Determine the [X, Y] coordinate at the center of the cell enclosing the given text.  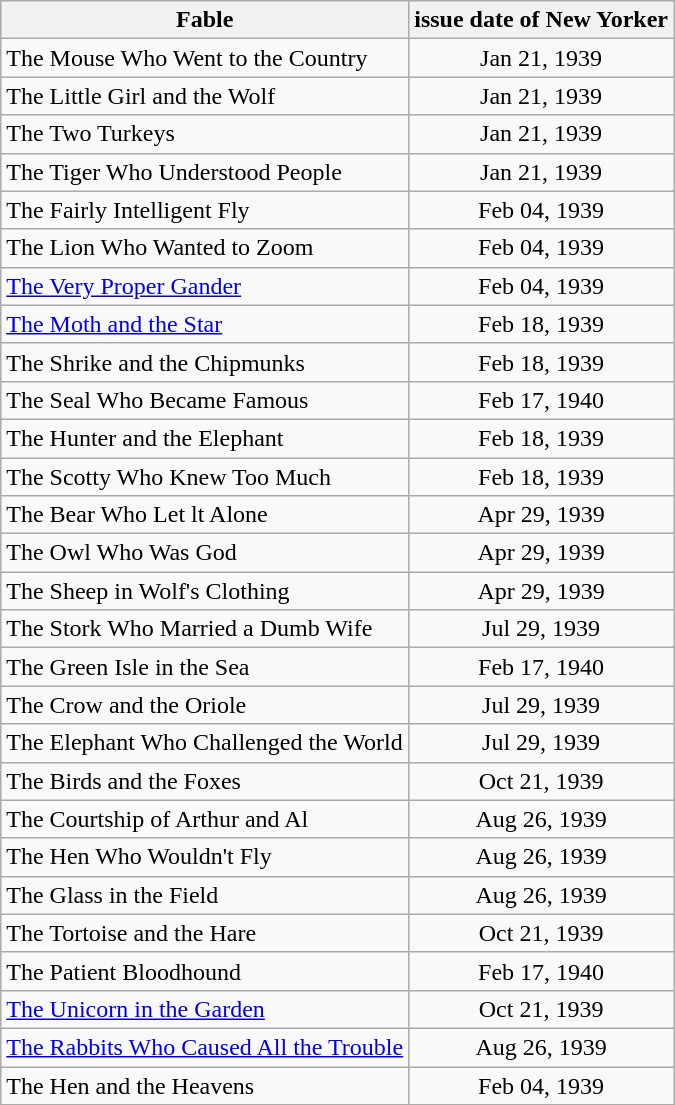
The Bear Who Let lt Alone [205, 515]
The Birds and the Foxes [205, 781]
The Hunter and the Elephant [205, 438]
The Elephant Who Challenged the World [205, 743]
The Two Turkeys [205, 134]
The Fairly Intelligent Fly [205, 210]
The Courtship of Arthur and Al [205, 819]
The Scotty Who Knew Too Much [205, 477]
Fable [205, 20]
The Lion Who Wanted to Zoom [205, 248]
The Hen and the Heavens [205, 1085]
The Green Isle in the Sea [205, 667]
The Stork Who Married a Dumb Wife [205, 629]
The Unicorn in the Garden [205, 1009]
The Very Proper Gander [205, 286]
The Crow and the Oriole [205, 705]
The Owl Who Was God [205, 553]
The Shrike and the Chipmunks [205, 362]
The Patient Bloodhound [205, 971]
The Little Girl and the Wolf [205, 96]
issue date of New Yorker [542, 20]
The Tortoise and the Hare [205, 933]
The Seal Who Became Famous [205, 400]
The Mouse Who Went to the Country [205, 58]
The Moth and the Star [205, 324]
The Glass in the Field [205, 895]
The Rabbits Who Caused All the Trouble [205, 1047]
The Sheep in Wolf's Clothing [205, 591]
The Tiger Who Understood People [205, 172]
The Hen Who Wouldn't Fly [205, 857]
